Find where the given text appears and provide that cell's center as [X, Y] coordinate. 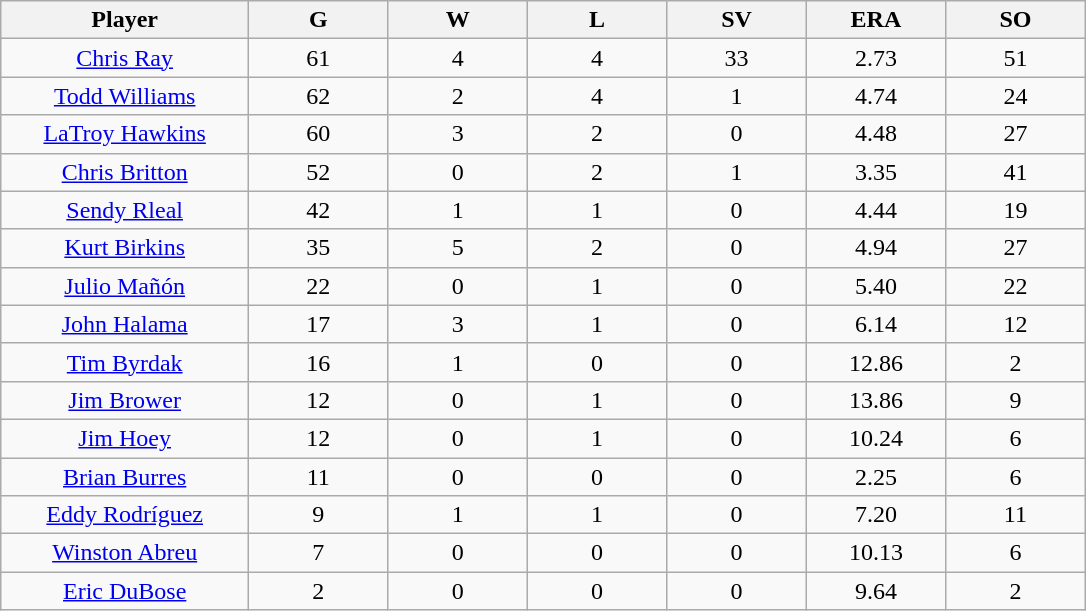
17 [318, 324]
4.94 [876, 248]
ERA [876, 20]
12.86 [876, 362]
3.35 [876, 172]
4.44 [876, 210]
Tim Byrdak [125, 362]
L [596, 20]
4.74 [876, 96]
4.48 [876, 134]
Sendy Rleal [125, 210]
SO [1016, 20]
Brian Burres [125, 477]
John Halama [125, 324]
6.14 [876, 324]
52 [318, 172]
Todd Williams [125, 96]
9.64 [876, 591]
5.40 [876, 286]
7 [318, 553]
42 [318, 210]
Eddy Rodríguez [125, 515]
2.25 [876, 477]
62 [318, 96]
Jim Brower [125, 400]
19 [1016, 210]
Winston Abreu [125, 553]
13.86 [876, 400]
SV [736, 20]
7.20 [876, 515]
60 [318, 134]
5 [458, 248]
Chris Britton [125, 172]
G [318, 20]
33 [736, 58]
LaTroy Hawkins [125, 134]
24 [1016, 96]
51 [1016, 58]
41 [1016, 172]
16 [318, 362]
10.13 [876, 553]
35 [318, 248]
2.73 [876, 58]
Jim Hoey [125, 438]
Kurt Birkins [125, 248]
61 [318, 58]
10.24 [876, 438]
Player [125, 20]
Chris Ray [125, 58]
W [458, 20]
Eric DuBose [125, 591]
Julio Mañón [125, 286]
